For the text-containing cell, return its midpoint in (X, Y) coordinate format. 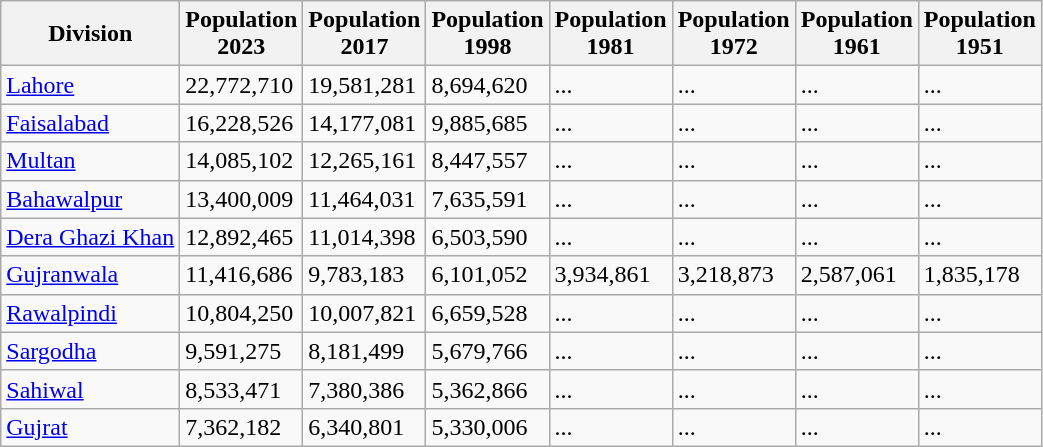
Population2023 (242, 34)
11,464,031 (364, 199)
3,218,873 (734, 275)
Population1951 (980, 34)
Sahiwal (90, 389)
Rawalpindi (90, 313)
8,694,620 (488, 85)
8,533,471 (242, 389)
14,177,081 (364, 123)
Division (90, 34)
Population1981 (610, 34)
9,885,685 (488, 123)
Bahawalpur (90, 199)
16,228,526 (242, 123)
7,362,182 (242, 427)
Gujrat (90, 427)
10,804,250 (242, 313)
13,400,009 (242, 199)
Dera Ghazi Khan (90, 237)
Population1998 (488, 34)
6,340,801 (364, 427)
5,330,006 (488, 427)
Faisalabad (90, 123)
3,934,861 (610, 275)
8,447,557 (488, 161)
8,181,499 (364, 351)
Sargodha (90, 351)
11,416,686 (242, 275)
5,362,866 (488, 389)
7,635,591 (488, 199)
9,783,183 (364, 275)
2,587,061 (856, 275)
9,591,275 (242, 351)
12,265,161 (364, 161)
12,892,465 (242, 237)
14,085,102 (242, 161)
Multan (90, 161)
Population1972 (734, 34)
19,581,281 (364, 85)
Gujranwala (90, 275)
Lahore (90, 85)
5,679,766 (488, 351)
Population2017 (364, 34)
11,014,398 (364, 237)
10,007,821 (364, 313)
7,380,386 (364, 389)
Population1961 (856, 34)
6,503,590 (488, 237)
22,772,710 (242, 85)
6,101,052 (488, 275)
1,835,178 (980, 275)
6,659,528 (488, 313)
